From the cell containing the given text, extract its center point as [X, Y] coordinate. 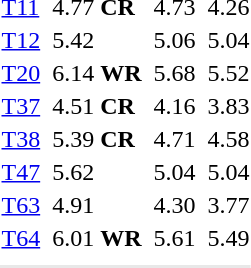
3.83 [228, 106]
4.91 [97, 205]
5.52 [228, 73]
5.06 [174, 40]
5.42 [97, 40]
5.62 [97, 172]
T20 [21, 73]
5.49 [228, 238]
T63 [21, 205]
T37 [21, 106]
4.58 [228, 139]
5.61 [174, 238]
4.51 CR [97, 106]
5.39 CR [97, 139]
T64 [21, 238]
T47 [21, 172]
3.77 [228, 205]
4.16 [174, 106]
6.14 WR [97, 73]
4.71 [174, 139]
5.68 [174, 73]
4.30 [174, 205]
T12 [21, 40]
6.01 WR [97, 238]
T38 [21, 139]
